Scan for the cell matching the given text and deliver its [x, y] coordinate at center. 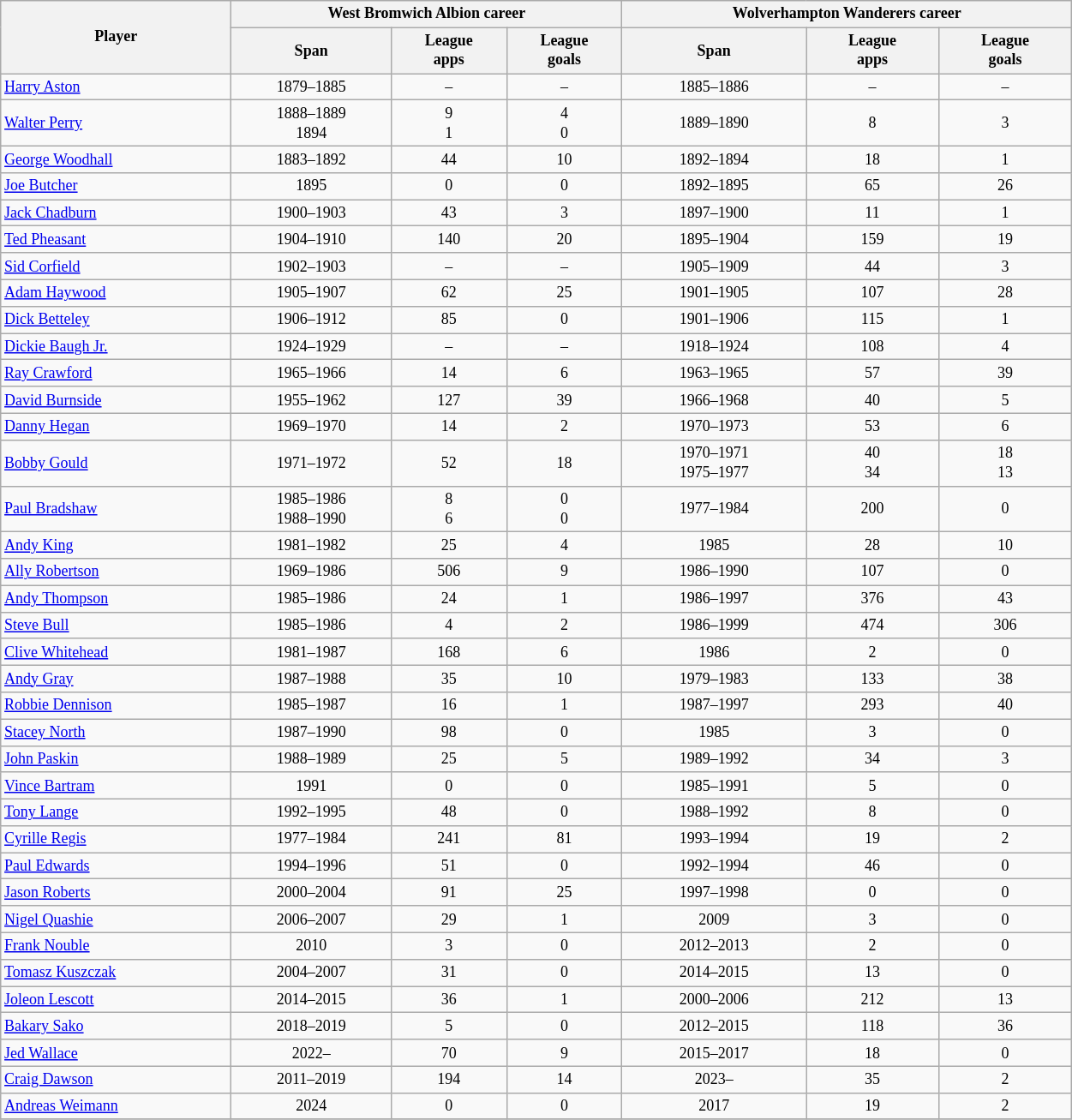
11 [872, 213]
1985–1987 [312, 706]
241 [449, 840]
1879–1885 [312, 87]
Wolverhampton Wanderers career [847, 14]
115 [872, 319]
1988–1992 [715, 812]
Bakary Sako [117, 1027]
1892–1895 [715, 187]
1901–1905 [715, 293]
1969–1970 [312, 427]
Ted Pheasant [117, 240]
Joe Butcher [117, 187]
Robbie Dennison [117, 706]
52 [449, 463]
24 [449, 598]
118 [872, 1027]
Sid Corfield [117, 266]
Dick Betteley [117, 319]
Ally Robertson [117, 572]
1991 [312, 785]
306 [1006, 626]
Andy Gray [117, 679]
474 [872, 626]
1892–1894 [715, 159]
1900–1903 [312, 213]
2000–2004 [312, 893]
1883–1892 [312, 159]
Paul Bradshaw [117, 509]
1997–1998 [715, 893]
57 [872, 374]
127 [449, 399]
2015–2017 [715, 1052]
1902–1903 [312, 266]
26 [1006, 187]
West Bromwich Albion career [427, 14]
00 [564, 509]
1971–1972 [312, 463]
John Paskin [117, 759]
Tony Lange [117, 812]
Frank Nouble [117, 946]
1963–1965 [715, 374]
Cyrille Regis [117, 840]
70 [449, 1052]
34 [872, 759]
1992–1995 [312, 812]
16 [449, 706]
1970–19711975–1977 [715, 463]
2024 [312, 1105]
2010 [312, 946]
Harry Aston [117, 87]
1888–18891894 [312, 123]
1986 [715, 651]
212 [872, 999]
2011–2019 [312, 1080]
48 [449, 812]
194 [449, 1080]
1986–1997 [715, 598]
Stacey North [117, 732]
Andreas Weimann [117, 1105]
1969–1986 [312, 572]
2022– [312, 1052]
1905–1907 [312, 293]
1981–1987 [312, 651]
1901–1906 [715, 319]
1966–1968 [715, 399]
85 [449, 319]
1985–1991 [715, 785]
Walter Perry [117, 123]
38 [1006, 679]
133 [872, 679]
2006–2007 [312, 919]
98 [449, 732]
1987–1997 [715, 706]
Danny Hegan [117, 427]
1889–1890 [715, 123]
1813 [1006, 463]
1987–1988 [312, 679]
108 [872, 346]
1897–1900 [715, 213]
51 [449, 865]
2009 [715, 919]
1905–1909 [715, 266]
1906–1912 [312, 319]
David Burnside [117, 399]
31 [449, 972]
2000–2006 [715, 999]
Dickie Baugh Jr. [117, 346]
81 [564, 840]
Nigel Quashie [117, 919]
4034 [872, 463]
Andy Thompson [117, 598]
1993–1994 [715, 840]
1965–1966 [312, 374]
Paul Edwards [117, 865]
1924–1929 [312, 346]
506 [449, 572]
Jason Roberts [117, 893]
Jack Chadburn [117, 213]
1885–1886 [715, 87]
1986–1999 [715, 626]
29 [449, 919]
Craig Dawson [117, 1080]
George Woodhall [117, 159]
1989–1992 [715, 759]
2023– [715, 1080]
159 [872, 240]
Ray Crawford [117, 374]
Bobby Gould [117, 463]
65 [872, 187]
2012–2013 [715, 946]
86 [449, 509]
1895 [312, 187]
1955–1962 [312, 399]
140 [449, 240]
Player [117, 38]
200 [872, 509]
1994–1996 [312, 865]
1979–1983 [715, 679]
2018–2019 [312, 1027]
376 [872, 598]
53 [872, 427]
1992–1994 [715, 865]
Vince Bartram [117, 785]
1981–1982 [312, 545]
Joleon Lescott [117, 999]
Clive Whitehead [117, 651]
Steve Bull [117, 626]
1986–1990 [715, 572]
46 [872, 865]
1904–1910 [312, 240]
1970–1973 [715, 427]
168 [449, 651]
Adam Haywood [117, 293]
293 [872, 706]
Jed Wallace [117, 1052]
1988–1989 [312, 759]
2017 [715, 1105]
Andy King [117, 545]
2012–2015 [715, 1027]
20 [564, 240]
1987–1990 [312, 732]
Tomasz Kuszczak [117, 972]
62 [449, 293]
1895–1904 [715, 240]
1918–1924 [715, 346]
2004–2007 [312, 972]
1985–19861988–1990 [312, 509]
